For the text-containing cell, return its midpoint in [x, y] coordinate format. 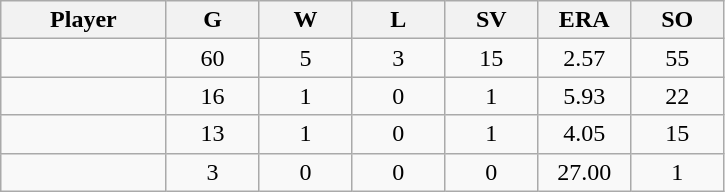
G [212, 20]
16 [212, 96]
W [306, 20]
13 [212, 134]
2.57 [584, 58]
22 [678, 96]
ERA [584, 20]
5.93 [584, 96]
27.00 [584, 172]
4.05 [584, 134]
60 [212, 58]
Player [84, 20]
55 [678, 58]
SV [492, 20]
5 [306, 58]
SO [678, 20]
L [398, 20]
